Find where the given text appears and provide that cell's center as (x, y) coordinate. 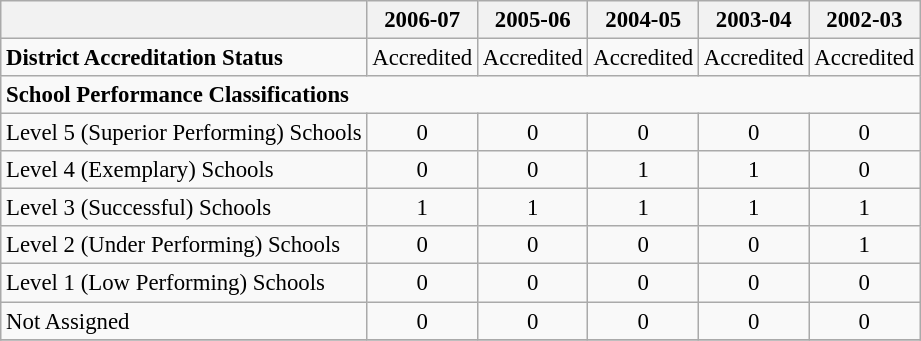
2002-03 (864, 20)
School Performance Classifications (460, 95)
Level 1 (Low Performing) Schools (184, 283)
2004-05 (644, 20)
District Accreditation Status (184, 58)
Level 4 (Exemplary) Schools (184, 170)
Level 3 (Successful) Schools (184, 208)
2003-04 (754, 20)
2005-06 (532, 20)
Level 5 (Superior Performing) Schools (184, 133)
Not Assigned (184, 321)
Level 2 (Under Performing) Schools (184, 245)
2006-07 (422, 20)
